Scan for the cell matching the given text and deliver its [X, Y] coordinate at center. 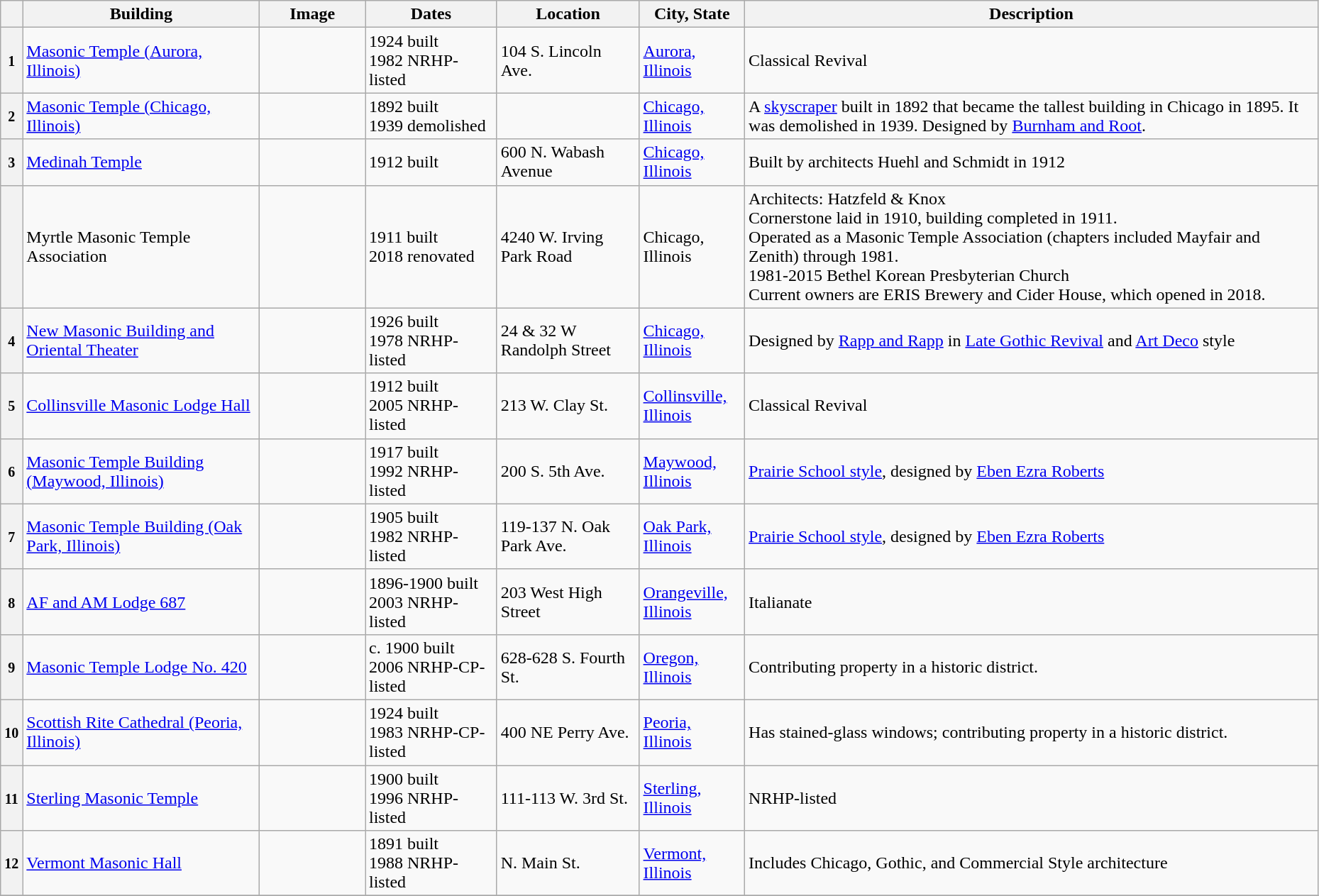
400 NE Perry Ave. [568, 732]
Description [1032, 14]
Oregon, Illinois [692, 667]
Maywood, Illinois [692, 471]
1892 built1939 demolished [431, 116]
119-137 N. Oak Park Ave. [568, 536]
Vermont Masonic Hall [141, 863]
Italianate [1032, 602]
c. 1900 built2006 NRHP-CP-listed [431, 667]
628-628 S. Fourth St. [568, 667]
1917 built1992 NRHP-listed [431, 471]
Built by architects Huehl and Schmidt in 1912 [1032, 162]
10 [11, 732]
1905 built1982 NRHP-listed [431, 536]
Scottish Rite Cathedral (Peoria, Illinois) [141, 732]
Has stained-glass windows; contributing property in a historic district. [1032, 732]
Oak Park, Illinois [692, 536]
Peoria, Illinois [692, 732]
5 [11, 406]
Masonic Temple Building (Oak Park, Illinois) [141, 536]
Includes Chicago, Gothic, and Commercial Style architecture [1032, 863]
3 [11, 162]
1911 built2018 renovated [431, 247]
Designed by Rapp and Rapp in Late Gothic Revival and Art Deco style [1032, 341]
200 S. 5th Ave. [568, 471]
Collinsville, Illinois [692, 406]
Masonic Temple (Aurora, Illinois) [141, 60]
Image [312, 14]
213 W. Clay St. [568, 406]
203 West High Street [568, 602]
Collinsville Masonic Lodge Hall [141, 406]
2 [11, 116]
Vermont, Illinois [692, 863]
8 [11, 602]
4240 W. Irving Park Road [568, 247]
1926 built1978 NRHP-listed [431, 341]
AF and AM Lodge 687 [141, 602]
A skyscraper built in 1892 that became the tallest building in Chicago in 1895. It was demolished in 1939. Designed by Burnham and Root. [1032, 116]
NRHP-listed [1032, 797]
1924 built1982 NRHP-listed [431, 60]
24 & 32 W Randolph Street [568, 341]
104 S. Lincoln Ave. [568, 60]
Location [568, 14]
City, State [692, 14]
New Masonic Building and Oriental Theater [141, 341]
Masonic Temple (Chicago, Illinois) [141, 116]
9 [11, 667]
4 [11, 341]
Sterling, Illinois [692, 797]
Myrtle Masonic Temple Association [141, 247]
1891 built1988 NRHP-listed [431, 863]
1896-1900 built2003 NRHP-listed [431, 602]
Contributing property in a historic district. [1032, 667]
Sterling Masonic Temple [141, 797]
1924 built1983 NRHP-CP-listed [431, 732]
Building [141, 14]
6 [11, 471]
7 [11, 536]
Masonic Temple Building (Maywood, Illinois) [141, 471]
Aurora, Illinois [692, 60]
1912 built [431, 162]
Masonic Temple Lodge No. 420 [141, 667]
11 [11, 797]
N. Main St. [568, 863]
1 [11, 60]
12 [11, 863]
Dates [431, 14]
1912 built2005 NRHP-listed [431, 406]
600 N. Wabash Avenue [568, 162]
111-113 W. 3rd St. [568, 797]
Orangeville, Illinois [692, 602]
Medinah Temple [141, 162]
1900 built1996 NRHP-listed [431, 797]
